Identify which cell holds the provided text, then report its [X, Y] central coordinate. 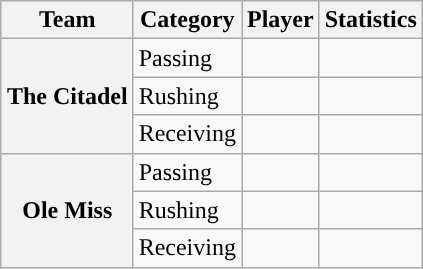
Ole Miss [67, 210]
Category [187, 20]
Statistics [370, 20]
Team [67, 20]
Player [281, 20]
The Citadel [67, 96]
